For the text-containing cell, return its midpoint in [x, y] coordinate format. 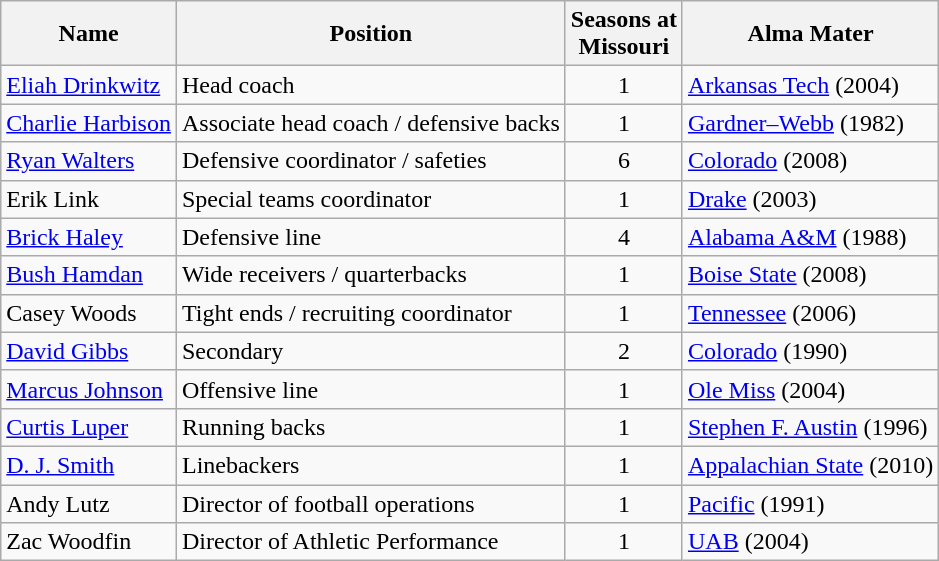
Director of football operations [370, 503]
Director of Athletic Performance [370, 542]
Seasons atMissouri [624, 34]
Defensive coordinator / safeties [370, 161]
Erik Link [89, 199]
Head coach [370, 85]
Boise State (2008) [810, 275]
Associate head coach / defensive backs [370, 123]
Special teams coordinator [370, 199]
Offensive line [370, 389]
Appalachian State (2010) [810, 465]
Tight ends / recruiting coordinator [370, 313]
Casey Woods [89, 313]
Name [89, 34]
Secondary [370, 351]
Tennessee (2006) [810, 313]
Bush Hamdan [89, 275]
Ryan Walters [89, 161]
David Gibbs [89, 351]
Zac Woodfin [89, 542]
Drake (2003) [810, 199]
Arkansas Tech (2004) [810, 85]
Gardner–Webb (1982) [810, 123]
D. J. Smith [89, 465]
Marcus Johnson [89, 389]
Linebackers [370, 465]
Running backs [370, 427]
Alma Mater [810, 34]
2 [624, 351]
Charlie Harbison [89, 123]
Defensive line [370, 237]
Stephen F. Austin (1996) [810, 427]
Eliah Drinkwitz [89, 85]
Curtis Luper [89, 427]
Pacific (1991) [810, 503]
UAB (2004) [810, 542]
Colorado (1990) [810, 351]
Andy Lutz [89, 503]
Colorado (2008) [810, 161]
Ole Miss (2004) [810, 389]
Wide receivers / quarterbacks [370, 275]
Position [370, 34]
4 [624, 237]
Brick Haley [89, 237]
Alabama A&M (1988) [810, 237]
6 [624, 161]
